Output the [x, y] coordinate of the center of the cell containing the given text.  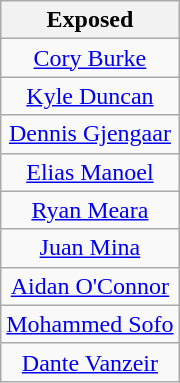
Kyle Duncan [90, 96]
Aidan O'Connor [90, 286]
Elias Manoel [90, 172]
Juan Mina [90, 248]
Mohammed Sofo [90, 324]
Dante Vanzeir [90, 362]
Ryan Meara [90, 210]
Dennis Gjengaar [90, 134]
Exposed [90, 20]
Cory Burke [90, 58]
